Detect which cell encompasses the target text, then output its [x, y] center coordinate. 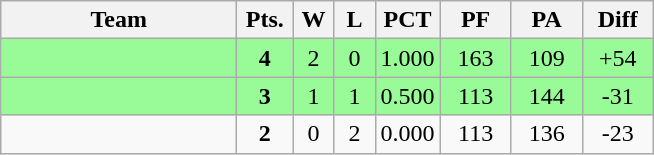
3 [265, 96]
PA [546, 20]
144 [546, 96]
PF [476, 20]
109 [546, 58]
PCT [408, 20]
Team [119, 20]
4 [265, 58]
Diff [618, 20]
Pts. [265, 20]
163 [476, 58]
W [314, 20]
-23 [618, 134]
0.500 [408, 96]
L [354, 20]
0.000 [408, 134]
-31 [618, 96]
1.000 [408, 58]
136 [546, 134]
+54 [618, 58]
